Identify which cell holds the provided text, then report its (X, Y) central coordinate. 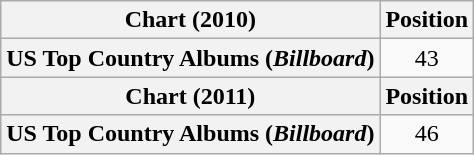
46 (427, 134)
Chart (2010) (190, 20)
43 (427, 58)
Chart (2011) (190, 96)
